Output the (X, Y) coordinate of the center of the cell containing the given text.  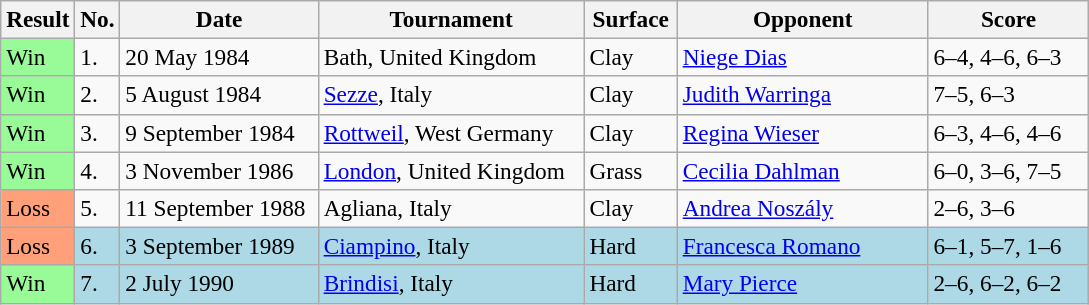
Tournament (451, 19)
6–1, 5–7, 1–6 (1008, 246)
3 September 1989 (219, 246)
11 September 1988 (219, 208)
Judith Warringa (802, 95)
Ciampino, Italy (451, 246)
Score (1008, 19)
7. (98, 284)
Bath, United Kingdom (451, 57)
6. (98, 246)
7–5, 6–3 (1008, 95)
Brindisi, Italy (451, 284)
6–3, 4–6, 4–6 (1008, 133)
Niege Dias (802, 57)
Sezze, Italy (451, 95)
4. (98, 170)
1. (98, 57)
2–6, 6–2, 6–2 (1008, 284)
Result (38, 19)
2–6, 3–6 (1008, 208)
Rottweil, West Germany (451, 133)
20 May 1984 (219, 57)
Opponent (802, 19)
London, United Kingdom (451, 170)
6–4, 4–6, 6–3 (1008, 57)
6–0, 3–6, 7–5 (1008, 170)
Surface (630, 19)
5. (98, 208)
2 July 1990 (219, 284)
Francesca Romano (802, 246)
Date (219, 19)
5 August 1984 (219, 95)
Cecilia Dahlman (802, 170)
Andrea Noszály (802, 208)
3 November 1986 (219, 170)
2. (98, 95)
Regina Wieser (802, 133)
Agliana, Italy (451, 208)
Grass (630, 170)
No. (98, 19)
Mary Pierce (802, 284)
3. (98, 133)
9 September 1984 (219, 133)
